Locate the cell with the specified text and output its [X, Y] center coordinate. 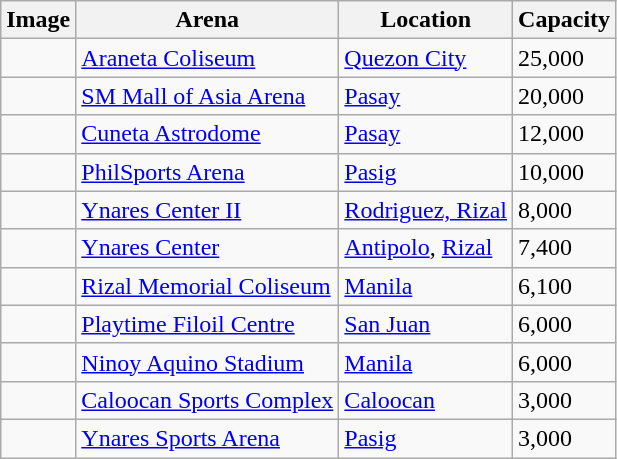
Cuneta Astrodome [208, 134]
Antipolo, Rizal [426, 248]
Ynares Center [208, 248]
25,000 [564, 58]
Rodriguez, Rizal [426, 210]
Caloocan [426, 400]
San Juan [426, 324]
Araneta Coliseum [208, 58]
Quezon City [426, 58]
Image [38, 20]
12,000 [564, 134]
6,100 [564, 286]
Ynares Sports Arena [208, 438]
Capacity [564, 20]
20,000 [564, 96]
PhilSports Arena [208, 172]
Location [426, 20]
Ynares Center II [208, 210]
Ninoy Aquino Stadium [208, 362]
Arena [208, 20]
Rizal Memorial Coliseum [208, 286]
7,400 [564, 248]
Playtime Filoil Centre [208, 324]
SM Mall of Asia Arena [208, 96]
Caloocan Sports Complex [208, 400]
10,000 [564, 172]
8,000 [564, 210]
